Search for the cell housing the specified text and yield its [X, Y] center coordinate. 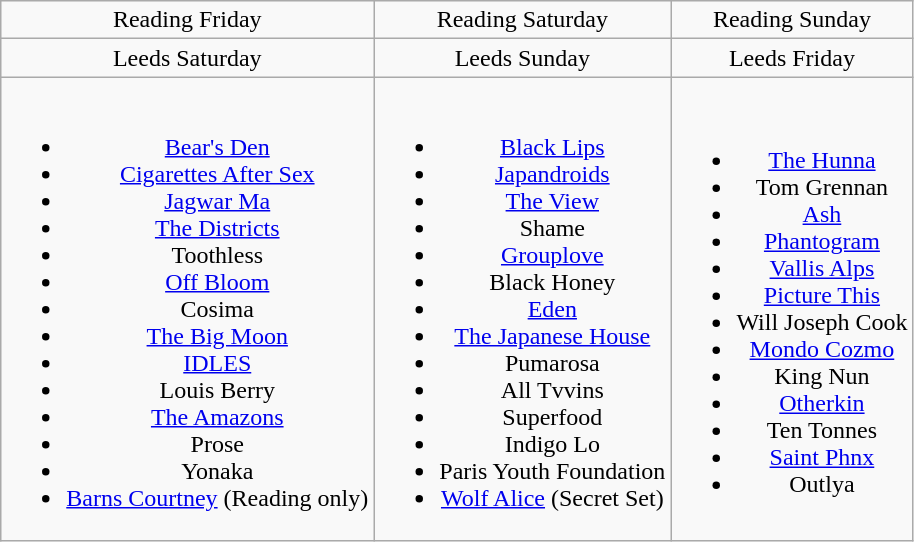
The HunnaTom GrennanAshPhantogramVallis AlpsPicture ThisWill Joseph CookMondo CozmoKing NunOtherkinTen TonnesSaint PhnxOutlya [792, 309]
Reading Saturday [522, 20]
Leeds Friday [792, 58]
Leeds Sunday [522, 58]
Reading Friday [188, 20]
Reading Sunday [792, 20]
Leeds Saturday [188, 58]
